Output the (x, y) coordinate of the center of the cell containing the given text.  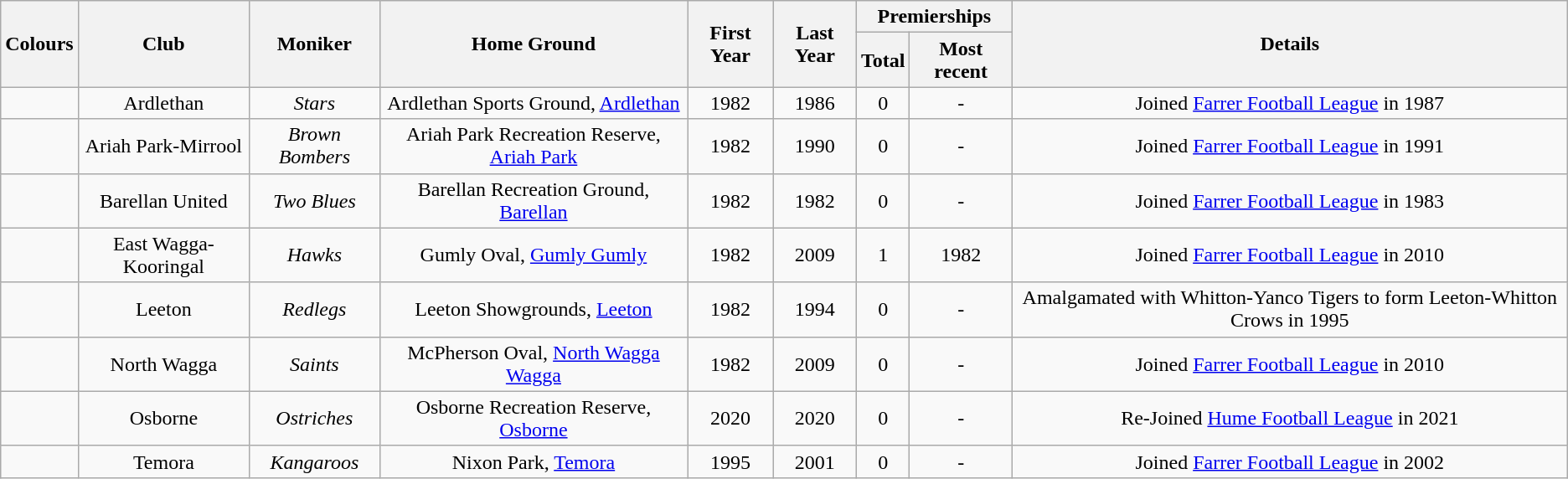
Joined Farrer Football League in 1987 (1290, 103)
Leeton Showgrounds, Leeton (534, 310)
Premierships (934, 17)
1 (883, 255)
Joined Farrer Football League in 1983 (1290, 201)
Ardlethan (163, 103)
1990 (814, 146)
Hawks (315, 255)
2001 (814, 461)
Gumly Oval, Gumly Gumly (534, 255)
Temora (163, 461)
Barellan Recreation Ground, Barellan (534, 201)
McPherson Oval, North Wagga Wagga (534, 363)
1995 (730, 461)
Re-Joined Hume Football League in 2021 (1290, 419)
1986 (814, 103)
Saints (315, 363)
Stars (315, 103)
North Wagga (163, 363)
Home Ground (534, 44)
Last Year (814, 44)
Club (163, 44)
Ariah Park Recreation Reserve, Ariah Park (534, 146)
Kangaroos (315, 461)
East Wagga-Kooringal (163, 255)
Osborne Recreation Reserve, Osborne (534, 419)
1994 (814, 310)
Ariah Park-Mirrool (163, 146)
Barellan United (163, 201)
Moniker (315, 44)
Ostriches (315, 419)
Joined Farrer Football League in 2002 (1290, 461)
First Year (730, 44)
Colours (39, 44)
Amalgamated with Whitton-Yanco Tigers to form Leeton-Whitton Crows in 1995 (1290, 310)
Leeton (163, 310)
Ardlethan Sports Ground, Ardlethan (534, 103)
Joined Farrer Football League in 1991 (1290, 146)
Details (1290, 44)
Most recent (961, 60)
Total (883, 60)
Osborne (163, 419)
Nixon Park, Temora (534, 461)
Redlegs (315, 310)
Brown Bombers (315, 146)
Two Blues (315, 201)
